Find where the given text appears and provide that cell's center as (x, y) coordinate. 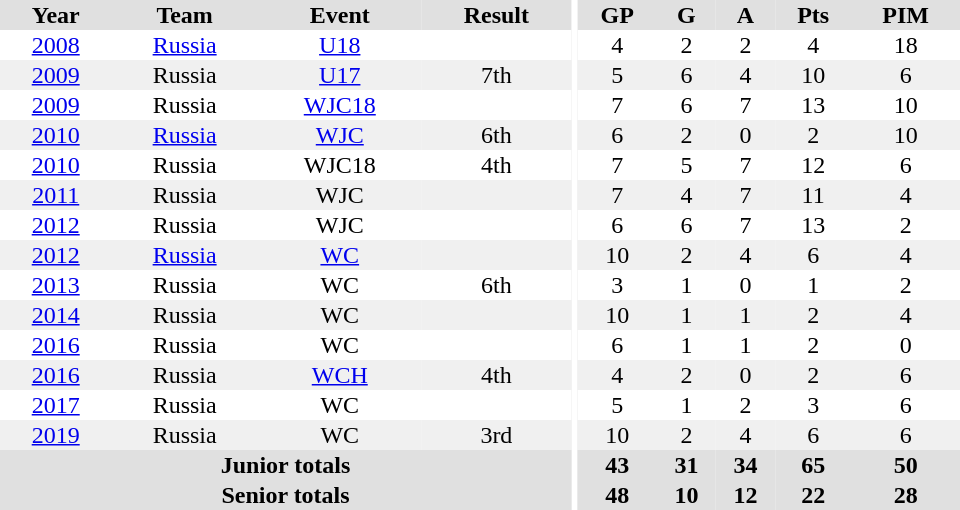
2019 (56, 435)
34 (746, 465)
48 (618, 495)
50 (906, 465)
2014 (56, 315)
Year (56, 15)
WCH (340, 375)
A (746, 15)
Result (496, 15)
GP (618, 15)
3rd (496, 435)
2017 (56, 405)
65 (813, 465)
Team (184, 15)
Event (340, 15)
G (686, 15)
28 (906, 495)
43 (618, 465)
2008 (56, 45)
Senior totals (286, 495)
18 (906, 45)
7th (496, 75)
U18 (340, 45)
31 (686, 465)
22 (813, 495)
U17 (340, 75)
2013 (56, 285)
PIM (906, 15)
11 (813, 195)
Junior totals (286, 465)
2011 (56, 195)
Pts (813, 15)
